Scan for the cell matching the given text and deliver its (X, Y) coordinate at center. 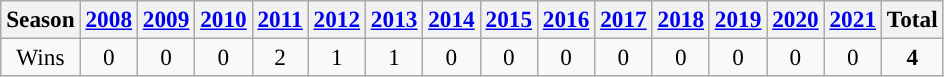
2021 (852, 19)
2009 (166, 19)
2017 (624, 19)
2012 (336, 19)
4 (912, 57)
2018 (680, 19)
Season (40, 19)
Wins (40, 57)
2010 (224, 19)
Total (912, 19)
2011 (280, 19)
2 (280, 57)
2015 (508, 19)
2019 (738, 19)
2013 (394, 19)
2014 (452, 19)
2020 (796, 19)
2016 (566, 19)
2008 (108, 19)
